Detect which cell encompasses the target text, then output its (X, Y) center coordinate. 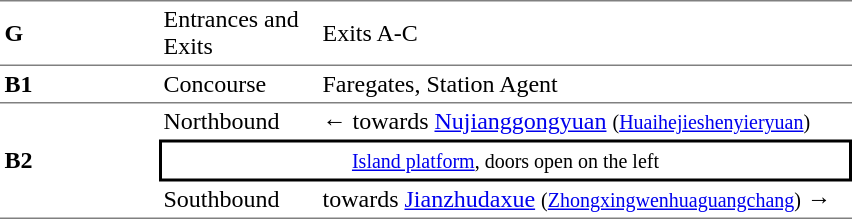
Concourse (238, 85)
Island platform, doors open on the left (506, 161)
Faregates, Station Agent (585, 85)
G (80, 33)
Exits A-C (585, 33)
← towards Nujianggongyuan (Huaihejieshenyieryuan) (585, 122)
Northbound (238, 122)
B1 (80, 85)
Entrances and Exits (238, 33)
